For the text-containing cell, return its midpoint in [X, Y] coordinate format. 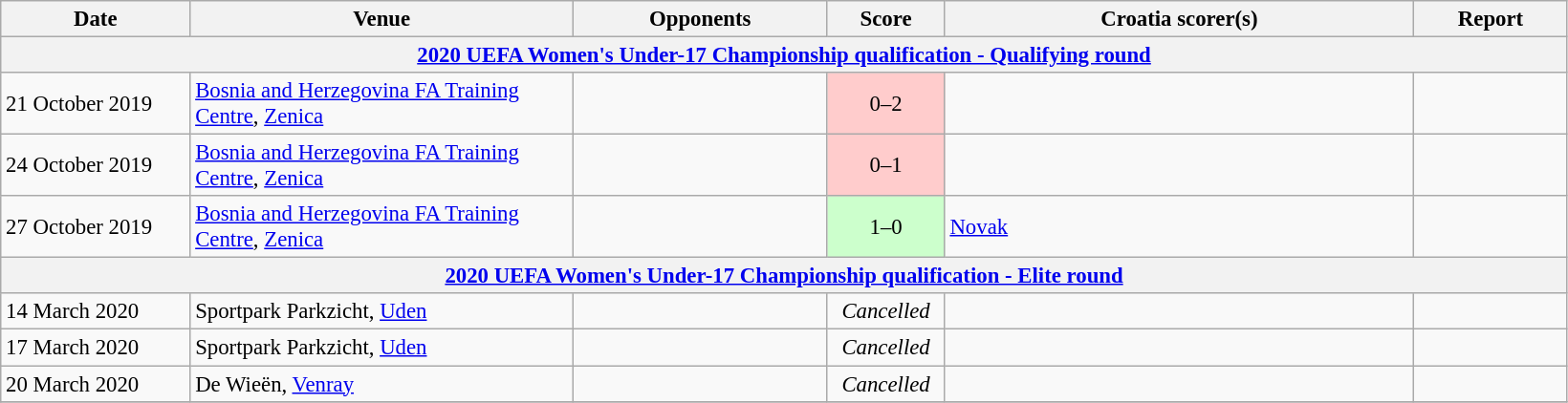
Croatia scorer(s) [1180, 19]
0–1 [885, 166]
24 October 2019 [96, 166]
20 March 2020 [96, 384]
17 March 2020 [96, 348]
Score [885, 19]
2020 UEFA Women's Under-17 Championship qualification - Qualifying round [784, 55]
2020 UEFA Women's Under-17 Championship qualification - Elite round [784, 276]
14 March 2020 [96, 312]
Venue [382, 19]
1–0 [885, 227]
21 October 2019 [96, 103]
Opponents [700, 19]
Date [96, 19]
0–2 [885, 103]
27 October 2019 [96, 227]
Novak [1180, 227]
De Wieën, Venray [382, 384]
Report [1492, 19]
